From the cell containing the given text, extract its center point as (X, Y) coordinate. 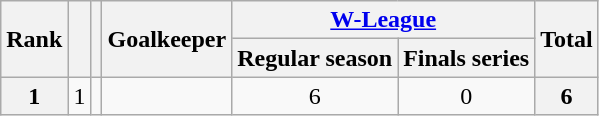
0 (466, 96)
Total (567, 39)
Regular season (315, 58)
Finals series (466, 58)
Goalkeeper (167, 39)
Rank (34, 39)
W-League (384, 20)
